Determine the [X, Y] coordinate at the center of the cell enclosing the given text.  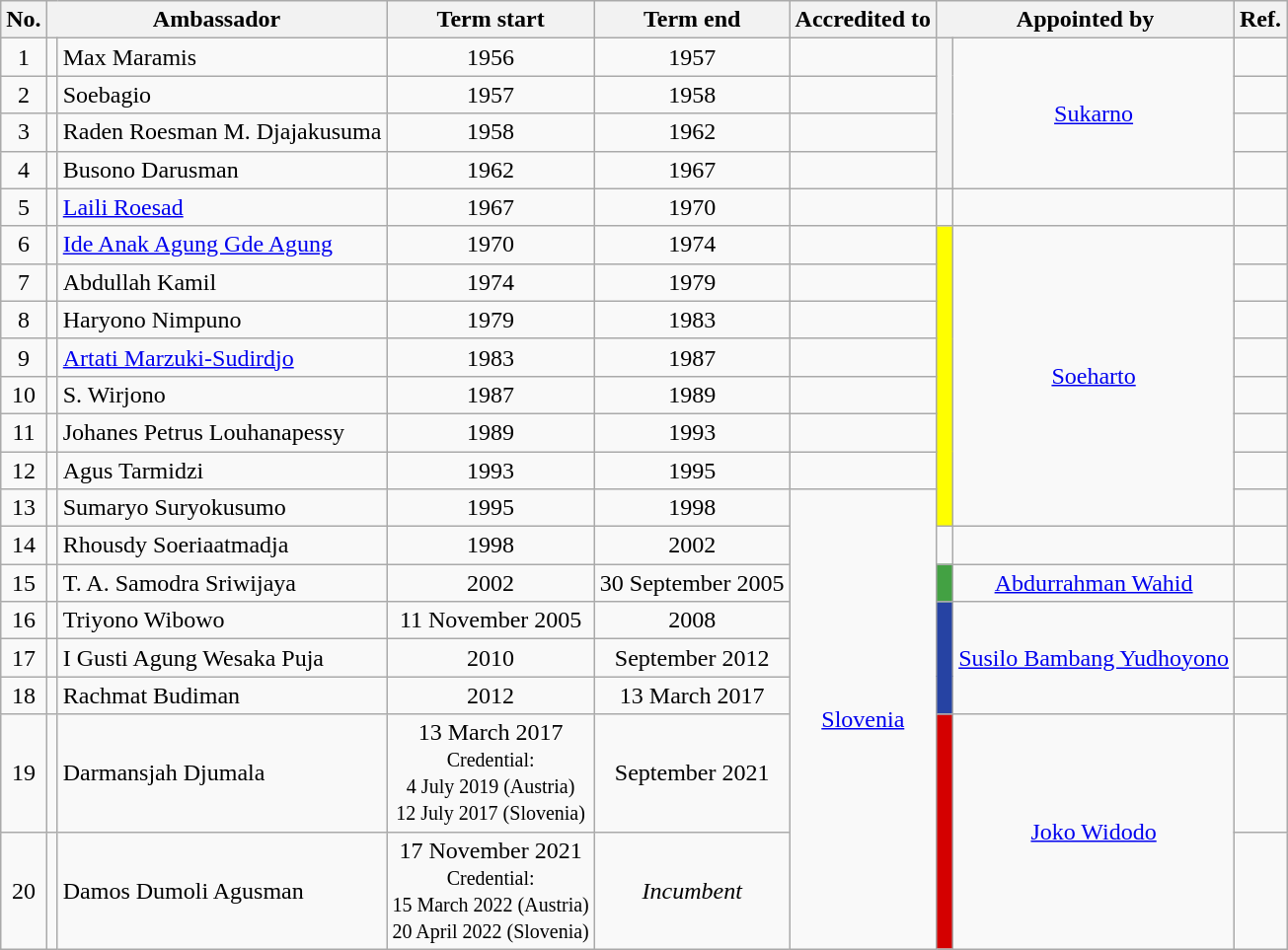
Artati Marzuki-Sudirdjo [222, 357]
Max Maramis [222, 57]
Incumbent [692, 890]
Accredited to [863, 20]
Term start [491, 20]
S. Wirjono [222, 395]
Darmansjah Djumala [222, 773]
Haryono Nimpuno [222, 320]
Rhousdy Soeriaatmadja [222, 546]
Soebagio [222, 95]
Term end [692, 20]
Busono Darusman [222, 170]
Soeharto [1094, 376]
Johanes Petrus Louhanapessy [222, 432]
2 [24, 95]
1956 [491, 57]
Ambassador [217, 20]
1 [24, 57]
3 [24, 132]
18 [24, 695]
30 September 2005 [692, 583]
8 [24, 320]
13 March 2017Credential:4 July 2019 (Austria)12 July 2017 (Slovenia) [491, 773]
13 March 2017 [692, 695]
5 [24, 207]
Abdurrahman Wahid [1094, 583]
6 [24, 245]
17 [24, 658]
20 [24, 890]
2012 [491, 695]
Raden Roesman M. Djajakusuma [222, 132]
Laili Roesad [222, 207]
17 November 2021Credential:15 March 2022 (Austria)20 April 2022 (Slovenia) [491, 890]
2010 [491, 658]
Susilo Bambang Yudhoyono [1094, 658]
2008 [692, 621]
Agus Tarmidzi [222, 471]
12 [24, 471]
7 [24, 282]
Appointed by [1086, 20]
Damos Dumoli Agusman [222, 890]
14 [24, 546]
No. [24, 20]
Ref. [1261, 20]
16 [24, 621]
11 [24, 432]
September 2012 [692, 658]
Rachmat Budiman [222, 695]
Abdullah Kamil [222, 282]
September 2021 [692, 773]
I Gusti Agung Wesaka Puja [222, 658]
T. A. Samodra Sriwijaya [222, 583]
15 [24, 583]
Joko Widodo [1094, 832]
Ide Anak Agung Gde Agung [222, 245]
13 [24, 508]
4 [24, 170]
11 November 2005 [491, 621]
Sumaryo Suryokusumo [222, 508]
Triyono Wibowo [222, 621]
Slovenia [863, 719]
Sukarno [1094, 113]
10 [24, 395]
9 [24, 357]
19 [24, 773]
